For the text-containing cell, return its midpoint in (X, Y) coordinate format. 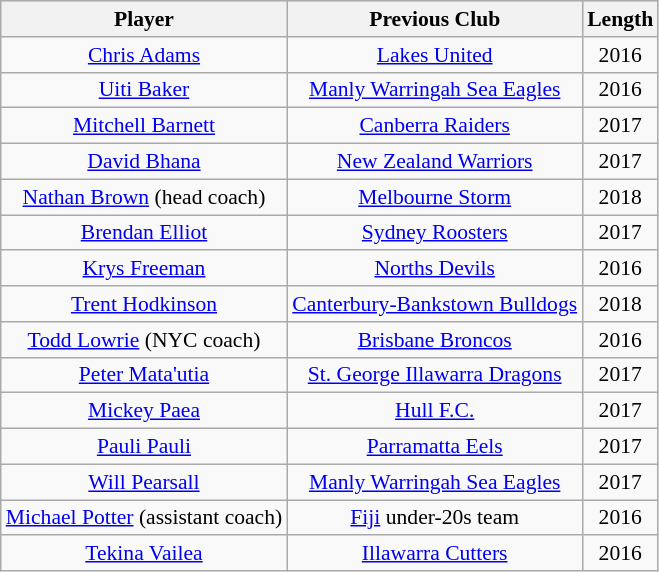
Mitchell Barnett (144, 126)
Nathan Brown (head coach) (144, 197)
Todd Lowrie (NYC coach) (144, 340)
New Zealand Warriors (434, 162)
St. George Illawarra Dragons (434, 375)
Michael Potter (assistant coach) (144, 518)
Tekina Vailea (144, 554)
Peter Mata'utia (144, 375)
Fiji under-20s team (434, 518)
Lakes United (434, 55)
Trent Hodkinson (144, 304)
Pauli Pauli (144, 447)
David Bhana (144, 162)
Previous Club (434, 19)
Will Pearsall (144, 482)
Brisbane Broncos (434, 340)
Chris Adams (144, 55)
Melbourne Storm (434, 197)
Canberra Raiders (434, 126)
Illawarra Cutters (434, 554)
Mickey Paea (144, 411)
Uiti Baker (144, 90)
Length (620, 19)
Sydney Roosters (434, 233)
Brendan Elliot (144, 233)
Player (144, 19)
Canterbury-Bankstown Bulldogs (434, 304)
Parramatta Eels (434, 447)
Norths Devils (434, 269)
Hull F.C. (434, 411)
Krys Freeman (144, 269)
